Locate the cell with the specified text and output its [X, Y] center coordinate. 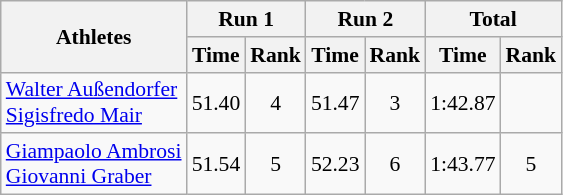
1:43.77 [462, 164]
Athletes [94, 36]
Giampaolo AmbrosiGiovanni Graber [94, 164]
Walter AußendorferSigisfredo Mair [94, 102]
51.40 [216, 102]
6 [396, 164]
51.54 [216, 164]
Run 1 [246, 19]
4 [276, 102]
1:42.87 [462, 102]
Total [493, 19]
51.47 [336, 102]
52.23 [336, 164]
3 [396, 102]
Run 2 [366, 19]
